Return (X, Y) of the center of cell containing provided text 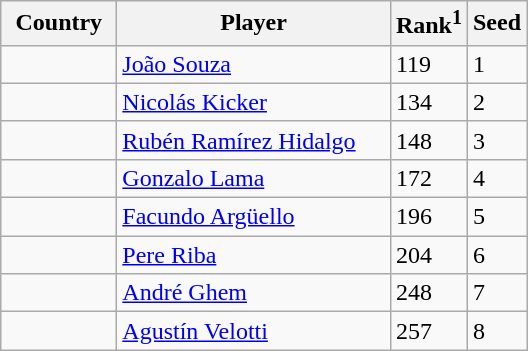
7 (496, 293)
Nicolás Kicker (254, 102)
248 (428, 293)
5 (496, 217)
2 (496, 102)
Rubén Ramírez Hidalgo (254, 140)
3 (496, 140)
Rank1 (428, 24)
Agustín Velotti (254, 331)
6 (496, 255)
119 (428, 64)
Gonzalo Lama (254, 178)
Player (254, 24)
257 (428, 331)
André Ghem (254, 293)
Country (59, 24)
196 (428, 217)
134 (428, 102)
204 (428, 255)
148 (428, 140)
Facundo Argüello (254, 217)
1 (496, 64)
João Souza (254, 64)
Pere Riba (254, 255)
Seed (496, 24)
4 (496, 178)
172 (428, 178)
8 (496, 331)
